For the text-containing cell, return its midpoint in (x, y) coordinate format. 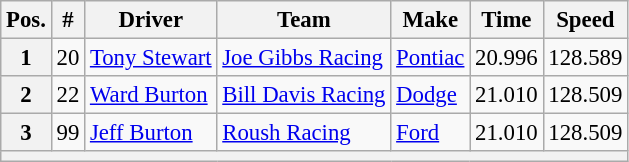
22 (68, 95)
Dodge (430, 95)
20 (68, 58)
3 (26, 133)
99 (68, 133)
Driver (151, 20)
20.996 (506, 58)
Team (304, 20)
Make (430, 20)
Ford (430, 133)
2 (26, 95)
Pontiac (430, 58)
Joe Gibbs Racing (304, 58)
# (68, 20)
Ward Burton (151, 95)
Bill Davis Racing (304, 95)
Speed (586, 20)
1 (26, 58)
Jeff Burton (151, 133)
Tony Stewart (151, 58)
Time (506, 20)
Roush Racing (304, 133)
128.589 (586, 58)
Pos. (26, 20)
